Return (X, Y) of the center of cell containing provided text 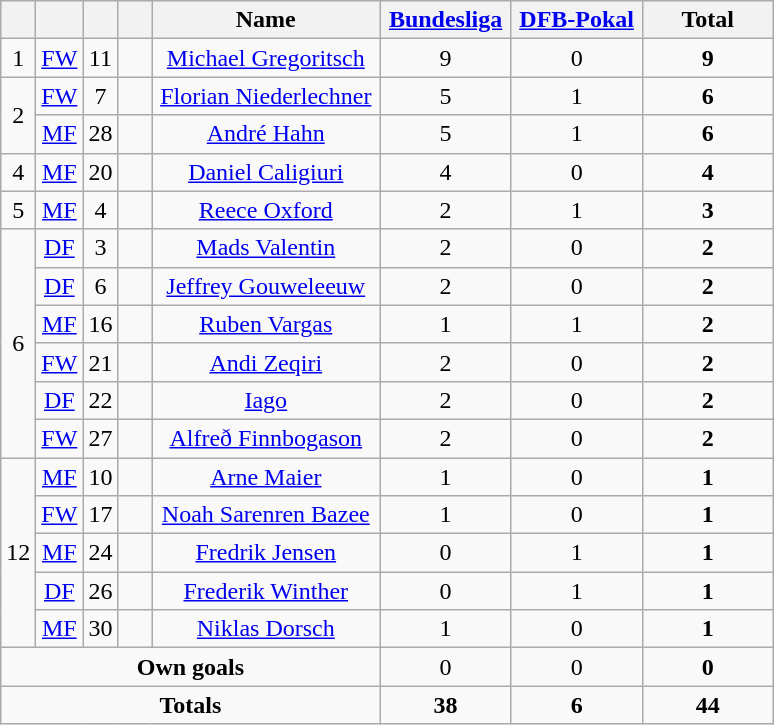
Bundesliga (446, 20)
16 (100, 324)
Daniel Caligiuri (266, 172)
Own goals (190, 667)
Iago (266, 400)
Alfreð Finnbogason (266, 438)
Total (708, 20)
Name (266, 20)
30 (100, 629)
7 (100, 96)
Frederik Winther (266, 591)
Arne Maier (266, 477)
Totals (190, 705)
24 (100, 553)
Andi Zeqiri (266, 362)
André Hahn (266, 134)
Ruben Vargas (266, 324)
38 (446, 705)
Noah Sarenren Bazee (266, 515)
44 (708, 705)
27 (100, 438)
12 (18, 553)
Jeffrey Gouweleeuw (266, 286)
Fredrik Jensen (266, 553)
Michael Gregoritsch (266, 58)
Niklas Dorsch (266, 629)
10 (100, 477)
Reece Oxford (266, 210)
Florian Niederlechner (266, 96)
11 (100, 58)
28 (100, 134)
21 (100, 362)
Mads Valentin (266, 248)
17 (100, 515)
26 (100, 591)
DFB-Pokal (576, 20)
20 (100, 172)
22 (100, 400)
